Pinpoint the cell where the given text exists, returning its [X, Y] midpoint coordinate. 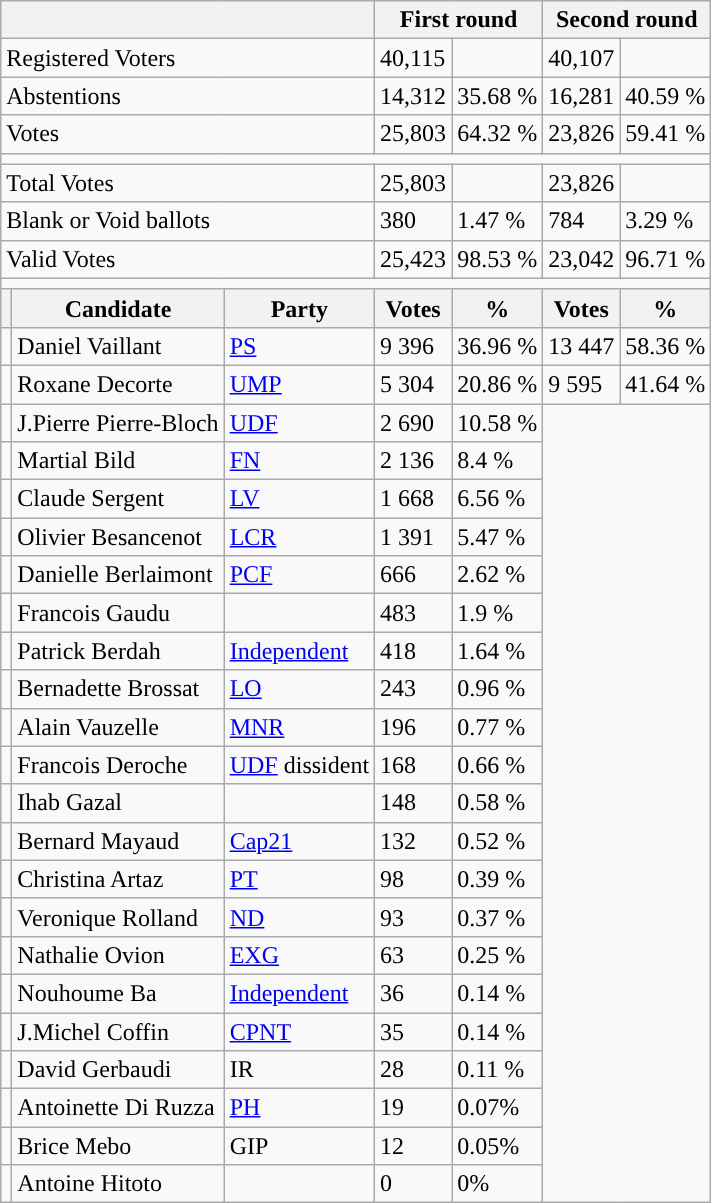
Veronique Rolland [118, 917]
96.71 % [666, 259]
784 [582, 221]
Danielle Berlaimont [118, 575]
0.58 % [498, 803]
0.25 % [498, 955]
PS [299, 346]
5.47 % [498, 537]
36 [414, 993]
19 [414, 1108]
Daniel Vaillant [118, 346]
Bernadette Brossat [118, 689]
0.77 % [498, 727]
418 [414, 651]
0.66 % [498, 765]
1.64 % [498, 651]
5 304 [414, 384]
25,423 [414, 259]
1 391 [414, 537]
Antoine Hitoto [118, 1184]
0.07% [498, 1108]
148 [414, 803]
98 [414, 879]
59.41 % [666, 134]
0% [498, 1184]
0.39 % [498, 879]
CPNT [299, 1031]
EXG [299, 955]
1.47 % [498, 221]
0.11 % [498, 1070]
40.59 % [666, 96]
Abstentions [188, 96]
28 [414, 1070]
93 [414, 917]
David Gerbaudi [118, 1070]
0.52 % [498, 841]
Patrick Berdah [118, 651]
UMP [299, 384]
243 [414, 689]
UDF dissident [299, 765]
Francois Gaudu [118, 613]
1.9 % [498, 613]
6.56 % [498, 499]
J.Michel Coffin [118, 1031]
196 [414, 727]
Roxane Decorte [118, 384]
PCF [299, 575]
36.96 % [498, 346]
Nathalie Ovion [118, 955]
Martial Bild [118, 461]
20.86 % [498, 384]
12 [414, 1146]
40,107 [582, 58]
PT [299, 879]
LV [299, 499]
14,312 [414, 96]
GIP [299, 1146]
Brice Mebo [118, 1146]
0.96 % [498, 689]
13 447 [582, 346]
16,281 [582, 96]
Blank or Void ballots [188, 221]
Second round [627, 20]
0.05% [498, 1146]
168 [414, 765]
63 [414, 955]
Claude Sergent [118, 499]
40,115 [414, 58]
Alain Vauzelle [118, 727]
35 [414, 1031]
MNR [299, 727]
UDF [299, 423]
PH [299, 1108]
Bernard Mayaud [118, 841]
64.32 % [498, 134]
1 668 [414, 499]
9 595 [582, 384]
Antoinette Di Ruzza [118, 1108]
483 [414, 613]
35.68 % [498, 96]
J.Pierre Pierre-Bloch [118, 423]
8.4 % [498, 461]
LCR [299, 537]
0.37 % [498, 917]
Christina Artaz [118, 879]
41.64 % [666, 384]
Nouhoume Ba [118, 993]
23,042 [582, 259]
Olivier Besancenot [118, 537]
0 [414, 1184]
LO [299, 689]
Francois Deroche [118, 765]
Party [299, 308]
Ihab Gazal [118, 803]
FN [299, 461]
IR [299, 1070]
2 690 [414, 423]
First round [459, 20]
666 [414, 575]
ND [299, 917]
2.62 % [498, 575]
Candidate [118, 308]
Registered Voters [188, 58]
98.53 % [498, 259]
9 396 [414, 346]
Total Votes [188, 183]
10.58 % [498, 423]
3.29 % [666, 221]
2 136 [414, 461]
Cap21 [299, 841]
380 [414, 221]
132 [414, 841]
58.36 % [666, 346]
Valid Votes [188, 259]
